Extract the [x, y] coordinate from the center of the cell holding the provided text.  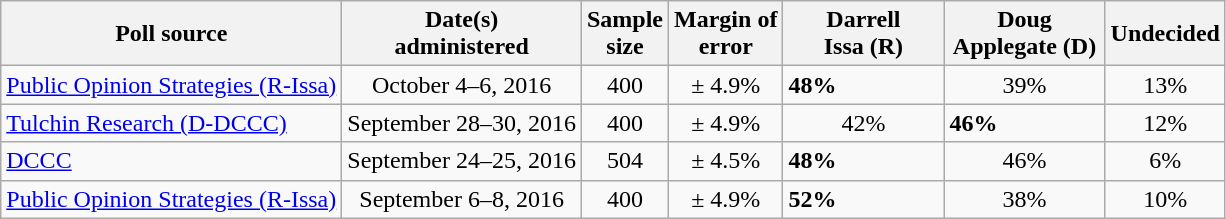
10% [1165, 199]
DarrellIssa (R) [864, 34]
Margin oferror [726, 34]
September 24–25, 2016 [462, 161]
38% [1024, 199]
Undecided [1165, 34]
504 [624, 161]
42% [864, 123]
Samplesize [624, 34]
September 28–30, 2016 [462, 123]
Poll source [172, 34]
12% [1165, 123]
6% [1165, 161]
September 6–8, 2016 [462, 199]
13% [1165, 85]
52% [864, 199]
DCCC [172, 161]
DougApplegate (D) [1024, 34]
Tulchin Research (D-DCCC) [172, 123]
October 4–6, 2016 [462, 85]
Date(s)administered [462, 34]
39% [1024, 85]
± 4.5% [726, 161]
